Locate the cell with the specified text and output its (X, Y) center coordinate. 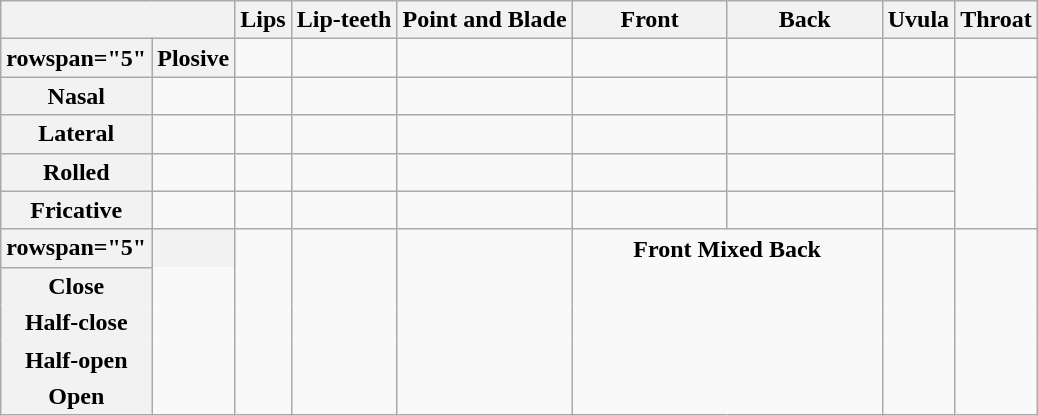
Open (76, 396)
Front Mixed Back (727, 248)
Close (76, 286)
Rolled (76, 172)
Back (804, 20)
Lip-teeth (344, 20)
Fricative (76, 210)
Lateral (76, 134)
Throat (996, 20)
Plosive (194, 58)
Half-open (76, 360)
Nasal (76, 96)
Half-close (76, 322)
Lips (263, 20)
Point and Blade (484, 20)
Front (650, 20)
Uvula (918, 20)
